Scan for the cell matching the given text and deliver its [x, y] coordinate at center. 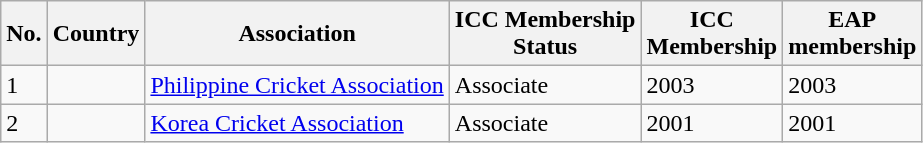
ICCMembership [712, 34]
Philippine Cricket Association [297, 85]
Country [96, 34]
1 [24, 85]
2 [24, 123]
Association [297, 34]
Korea Cricket Association [297, 123]
No. [24, 34]
ICC MembershipStatus [545, 34]
EAPmembership [852, 34]
